Detect which cell encompasses the target text, then output its [X, Y] center coordinate. 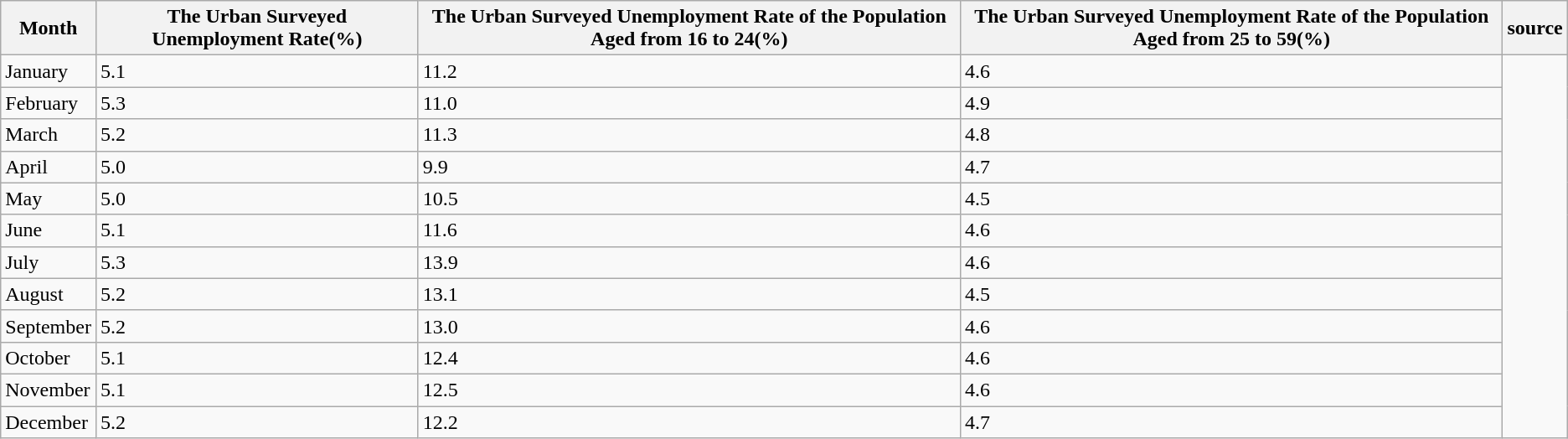
13.1 [689, 294]
The Urban Surveyed Unemployment Rate of the Population Aged from 16 to 24(%) [689, 28]
June [49, 230]
October [49, 358]
10.5 [689, 199]
January [49, 71]
The Urban Surveyed Unemployment Rate of the Population Aged from 25 to 59(%) [1231, 28]
February [49, 103]
July [49, 262]
November [49, 390]
September [49, 326]
12.4 [689, 358]
11.2 [689, 71]
12.5 [689, 390]
December [49, 421]
11.0 [689, 103]
13.9 [689, 262]
11.3 [689, 135]
May [49, 199]
source [1534, 28]
12.2 [689, 421]
The Urban Surveyed Unemployment Rate(%) [256, 28]
11.6 [689, 230]
Month [49, 28]
March [49, 135]
August [49, 294]
13.0 [689, 326]
4.8 [1231, 135]
4.9 [1231, 103]
April [49, 167]
9.9 [689, 167]
